Extract the [x, y] coordinate from the center of the cell holding the provided text.  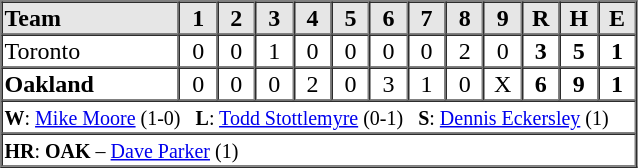
E [617, 18]
X [503, 84]
HR: OAK – Dave Parker (1) [319, 150]
R [541, 18]
W: Mike Moore (1-0) L: Todd Stottlemyre (0-1) S: Dennis Eckersley (1) [319, 116]
Team [91, 18]
H [579, 18]
4 [312, 18]
Toronto [91, 50]
7 [427, 18]
Oakland [91, 84]
8 [465, 18]
